Output the [x, y] coordinate of the center of the cell containing the given text.  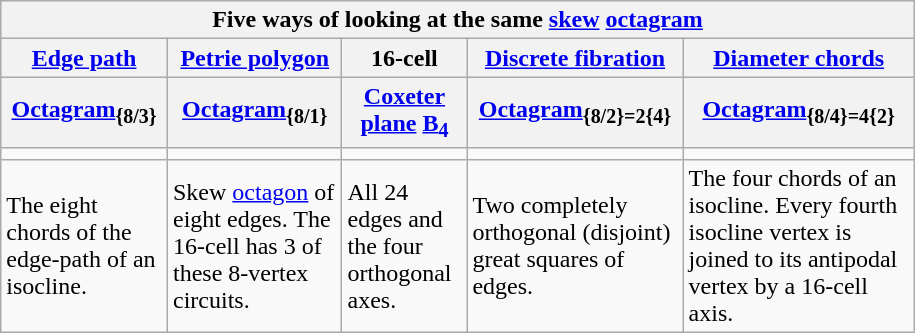
16-cell [404, 58]
Skew octagon of eight edges. The 16-cell has 3 of these 8-vertex circuits. [254, 246]
Petrie polygon [254, 58]
Edge path [84, 58]
The four chords of an isocline. Every fourth isocline vertex is joined to its antipodal vertex by a 16-cell axis. [798, 246]
Octagram{8/3} [84, 112]
Five ways of looking at the same skew octagram [458, 20]
Octagram{8/2}=2{4} [575, 112]
Two completely orthogonal (disjoint) great squares of edges. [575, 246]
The eight chords of the edge-path of an isocline. [84, 246]
Coxeter plane B4 [404, 112]
Diameter chords [798, 58]
Octagram{8/1} [254, 112]
Octagram{8/4}=4{2} [798, 112]
All 24 edges and the four orthogonal axes. [404, 246]
Discrete fibration [575, 58]
